Find where the given text appears and provide that cell's center as (x, y) coordinate. 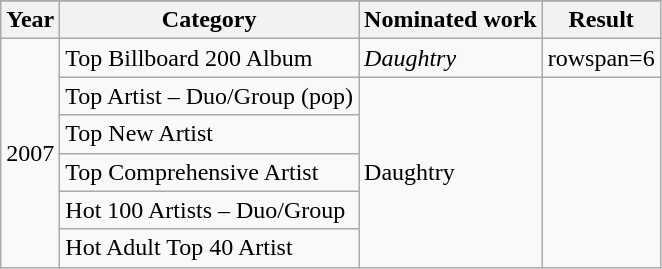
Nominated work (451, 20)
Category (210, 20)
2007 (30, 153)
Hot 100 Artists – Duo/Group (210, 210)
Hot Adult Top 40 Artist (210, 248)
Year (30, 20)
Top Artist – Duo/Group (pop) (210, 96)
Top Billboard 200 Album (210, 58)
rowspan=6 (601, 58)
Top New Artist (210, 134)
Top Comprehensive Artist (210, 172)
Result (601, 20)
